Scan for the cell matching the given text and deliver its [X, Y] coordinate at center. 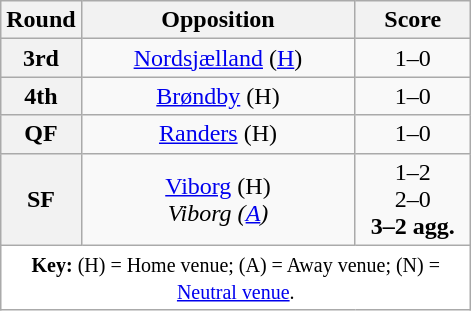
SF [41, 199]
Randers (H) [218, 134]
QF [41, 134]
Opposition [218, 20]
1–22–03–2 agg. [413, 199]
Nordsjælland (H) [218, 58]
3rd [41, 58]
Round [41, 20]
Key: (H) = Home venue; (A) = Away venue; (N) = Neutral venue. [236, 278]
Brøndby (H) [218, 96]
Score [413, 20]
4th [41, 96]
Viborg (H)Viborg (A) [218, 199]
